Output the (x, y) coordinate of the center of the cell containing the given text.  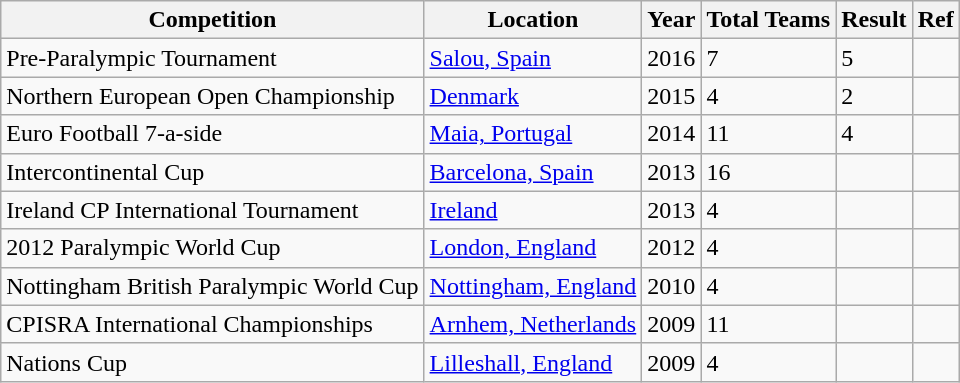
Year (672, 20)
Ireland (533, 210)
5 (874, 58)
2016 (672, 58)
Denmark (533, 96)
2010 (672, 286)
2012 Paralympic World Cup (212, 248)
2015 (672, 96)
Ireland CP International Tournament (212, 210)
Result (874, 20)
Pre-Paralympic Tournament (212, 58)
Nations Cup (212, 362)
Ref (936, 20)
Maia, Portugal (533, 134)
Lilleshall, England (533, 362)
Nottingham, England (533, 286)
2012 (672, 248)
Total Teams (768, 20)
Nottingham British Paralympic World Cup (212, 286)
Competition (212, 20)
Intercontinental Cup (212, 172)
London, England (533, 248)
Barcelona, Spain (533, 172)
Northern European Open Championship (212, 96)
Salou, Spain (533, 58)
CPISRA International Championships (212, 324)
Euro Football 7-a-side (212, 134)
2 (874, 96)
16 (768, 172)
2014 (672, 134)
Location (533, 20)
Arnhem, Netherlands (533, 324)
7 (768, 58)
